Extract the [x, y] coordinate from the center of the cell holding the provided text.  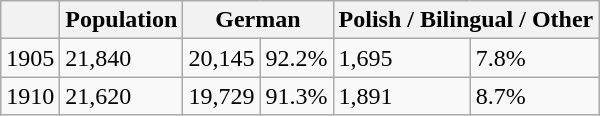
1,891 [402, 96]
1910 [30, 96]
Population [122, 20]
20,145 [222, 58]
21,840 [122, 58]
19,729 [222, 96]
German [258, 20]
91.3% [296, 96]
7.8% [534, 58]
8.7% [534, 96]
21,620 [122, 96]
1905 [30, 58]
Polish / Bilingual / Other [466, 20]
92.2% [296, 58]
1,695 [402, 58]
